Return the [X, Y] coordinate for the center point of the cell that contains the specified text.  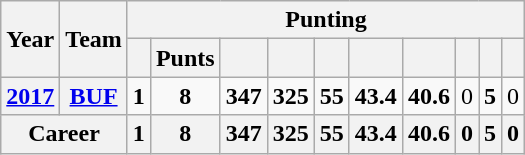
Punting [326, 20]
Team [94, 39]
BUF [94, 96]
Year [30, 39]
2017 [30, 96]
Punts [185, 58]
Career [64, 134]
